Determine the [X, Y] coordinate at the center of the cell enclosing the given text.  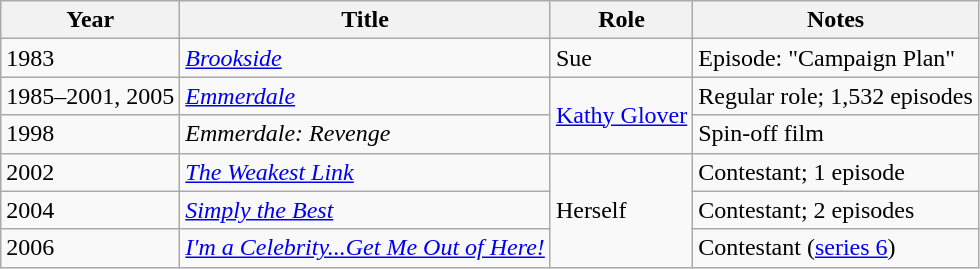
Emmerdale [366, 96]
Contestant; 1 episode [836, 172]
2006 [90, 248]
Role [621, 20]
Regular role; 1,532 episodes [836, 96]
Year [90, 20]
Contestant (series 6) [836, 248]
Emmerdale: Revenge [366, 134]
1998 [90, 134]
Title [366, 20]
2004 [90, 210]
Simply the Best [366, 210]
Brookside [366, 58]
Spin-off film [836, 134]
Episode: "Campaign Plan" [836, 58]
1983 [90, 58]
Notes [836, 20]
Herself [621, 210]
I'm a Celebrity...Get Me Out of Here! [366, 248]
Contestant; 2 episodes [836, 210]
The Weakest Link [366, 172]
Kathy Glover [621, 115]
Sue [621, 58]
2002 [90, 172]
1985–2001, 2005 [90, 96]
